From the cell containing the given text, extract its center point as (x, y) coordinate. 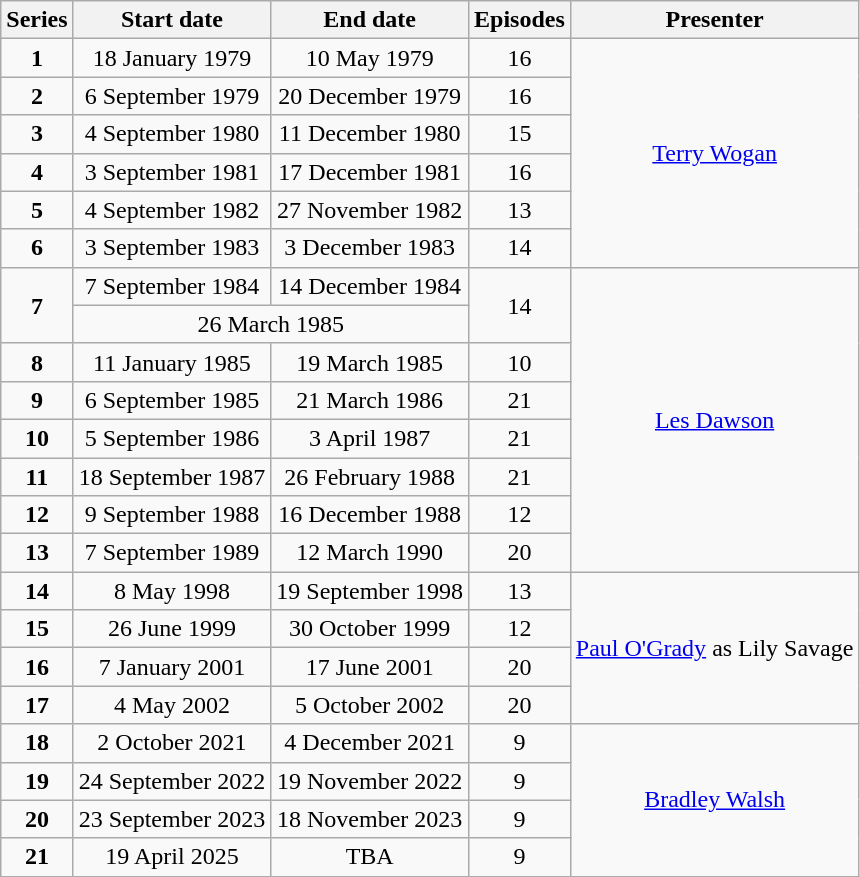
1 (37, 58)
23 September 2023 (172, 819)
11 (37, 477)
16 December 1988 (370, 515)
12 March 1990 (370, 553)
26 February 1988 (370, 477)
26 June 1999 (172, 629)
7 September 1984 (172, 286)
3 (37, 134)
8 May 1998 (172, 591)
17 June 2001 (370, 667)
3 September 1983 (172, 248)
18 January 1979 (172, 58)
Terry Wogan (714, 153)
4 September 1980 (172, 134)
Series (37, 20)
Les Dawson (714, 419)
19 November 2022 (370, 781)
2 October 2021 (172, 743)
18 (37, 743)
4 December 2021 (370, 743)
Paul O'Grady as Lily Savage (714, 648)
20 December 1979 (370, 96)
17 (37, 705)
3 April 1987 (370, 438)
4 (37, 172)
7 September 1989 (172, 553)
Episodes (520, 20)
19 April 2025 (172, 857)
18 November 2023 (370, 819)
End date (370, 20)
30 October 1999 (370, 629)
19 September 1998 (370, 591)
5 October 2002 (370, 705)
7 (37, 305)
11 January 1985 (172, 362)
9 September 1988 (172, 515)
7 January 2001 (172, 667)
6 (37, 248)
19 March 1985 (370, 362)
Start date (172, 20)
11 December 1980 (370, 134)
3 September 1981 (172, 172)
Bradley Walsh (714, 800)
6 September 1985 (172, 400)
5 September 1986 (172, 438)
4 May 2002 (172, 705)
10 May 1979 (370, 58)
17 December 1981 (370, 172)
3 December 1983 (370, 248)
TBA (370, 857)
18 September 1987 (172, 477)
27 November 1982 (370, 210)
6 September 1979 (172, 96)
5 (37, 210)
14 December 1984 (370, 286)
24 September 2022 (172, 781)
Presenter (714, 20)
4 September 1982 (172, 210)
2 (37, 96)
8 (37, 362)
26 March 1985 (270, 324)
21 March 1986 (370, 400)
19 (37, 781)
